Output the [x, y] coordinate of the center of the cell containing the given text.  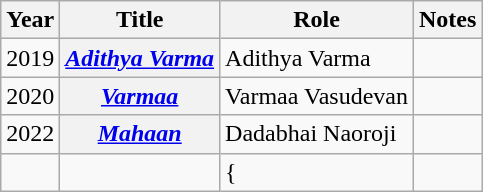
Varmaa [140, 96]
Notes [447, 20]
2020 [30, 96]
2019 [30, 58]
2022 [30, 134]
Mahaan [140, 134]
Role [317, 20]
Year [30, 20]
{ [317, 172]
Title [140, 20]
Dadabhai Naoroji [317, 134]
Varmaa Vasudevan [317, 96]
